Provide the [x, y] coordinate of the cell's center where the given text is located.  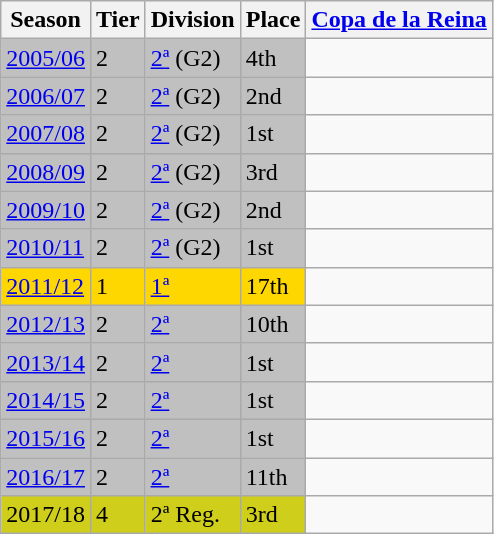
11th [273, 477]
1 [118, 286]
4 [118, 515]
4th [273, 58]
2017/18 [46, 515]
Place [273, 20]
2006/07 [46, 96]
2016/17 [46, 477]
Division [192, 20]
2014/15 [46, 400]
2015/16 [46, 438]
2ª Reg. [192, 515]
1ª [192, 286]
2009/10 [46, 210]
2010/11 [46, 248]
2011/12 [46, 286]
2007/08 [46, 134]
Copa de la Reina [399, 20]
2012/13 [46, 324]
2013/14 [46, 362]
Tier [118, 20]
Season [46, 20]
17th [273, 286]
2008/09 [46, 172]
2005/06 [46, 58]
10th [273, 324]
